Return (x, y) of the center of cell containing provided text 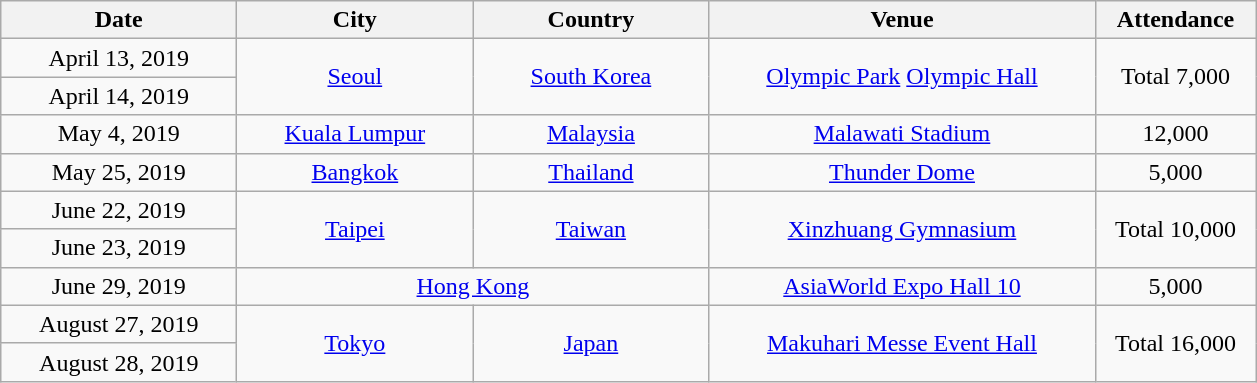
Olympic Park Olympic Hall (902, 77)
City (355, 20)
August 27, 2019 (119, 324)
12,000 (1176, 134)
Kuala Lumpur (355, 134)
Total 7,000 (1176, 77)
Taipei (355, 229)
Total 16,000 (1176, 343)
Malawati Stadium (902, 134)
June 23, 2019 (119, 248)
Date (119, 20)
AsiaWorld Expo Hall 10 (902, 286)
Bangkok (355, 172)
Hong Kong (473, 286)
Malaysia (591, 134)
Thailand (591, 172)
April 13, 2019 (119, 58)
Taiwan (591, 229)
June 22, 2019 (119, 210)
Total 10,000 (1176, 229)
Seoul (355, 77)
August 28, 2019 (119, 362)
June 29, 2019 (119, 286)
Attendance (1176, 20)
May 25, 2019 (119, 172)
South Korea (591, 77)
Xinzhuang Gymnasium (902, 229)
Japan (591, 343)
Venue (902, 20)
Makuhari Messe Event Hall (902, 343)
Tokyo (355, 343)
April 14, 2019 (119, 96)
Thunder Dome (902, 172)
May 4, 2019 (119, 134)
Country (591, 20)
